For the text-containing cell, return its midpoint in (X, Y) coordinate format. 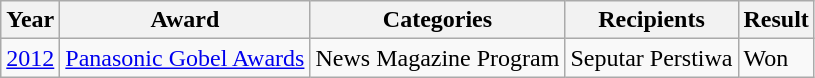
Seputar Perstiwa (652, 58)
2012 (30, 58)
Panasonic Gobel Awards (185, 58)
News Magazine Program (438, 58)
Year (30, 20)
Result (776, 20)
Recipients (652, 20)
Award (185, 20)
Categories (438, 20)
Won (776, 58)
